Determine the [x, y] coordinate at the center of the cell enclosing the given text.  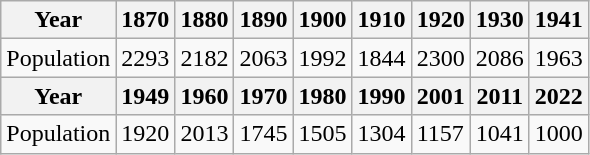
1930 [500, 20]
1890 [264, 20]
1970 [264, 96]
1990 [382, 96]
2022 [558, 96]
2011 [500, 96]
1880 [204, 20]
1941 [558, 20]
1910 [382, 20]
1900 [322, 20]
2086 [500, 58]
1041 [500, 134]
1304 [382, 134]
1000 [558, 134]
2001 [440, 96]
1505 [322, 134]
1980 [322, 96]
2293 [146, 58]
1745 [264, 134]
2063 [264, 58]
1963 [558, 58]
2182 [204, 58]
1157 [440, 134]
2300 [440, 58]
1960 [204, 96]
1949 [146, 96]
1992 [322, 58]
2013 [204, 134]
1844 [382, 58]
1870 [146, 20]
